Output the [x, y] coordinate of the center of the cell containing the given text.  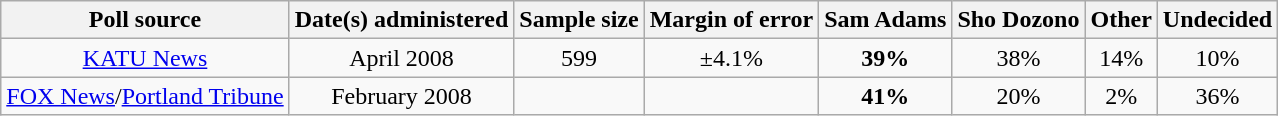
Undecided [1217, 20]
Sample size [579, 20]
14% [1121, 58]
±4.1% [732, 58]
36% [1217, 96]
599 [579, 58]
FOX News/Portland Tribune [145, 96]
Date(s) administered [402, 20]
38% [1018, 58]
KATU News [145, 58]
39% [886, 58]
February 2008 [402, 96]
41% [886, 96]
10% [1217, 58]
Sam Adams [886, 20]
Poll source [145, 20]
Other [1121, 20]
Margin of error [732, 20]
April 2008 [402, 58]
20% [1018, 96]
Sho Dozono [1018, 20]
2% [1121, 96]
